Search for the cell housing the specified text and yield its (X, Y) center coordinate. 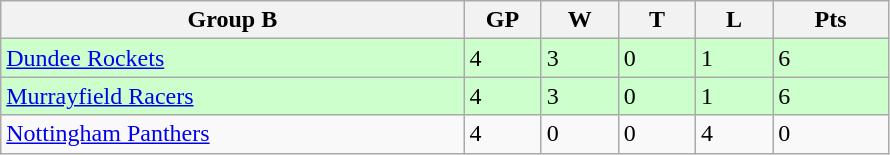
Group B (232, 20)
Pts (831, 20)
Dundee Rockets (232, 58)
Nottingham Panthers (232, 134)
W (580, 20)
L (734, 20)
GP (502, 20)
Murrayfield Racers (232, 96)
T (656, 20)
